From the cell containing the given text, extract its center point as (X, Y) coordinate. 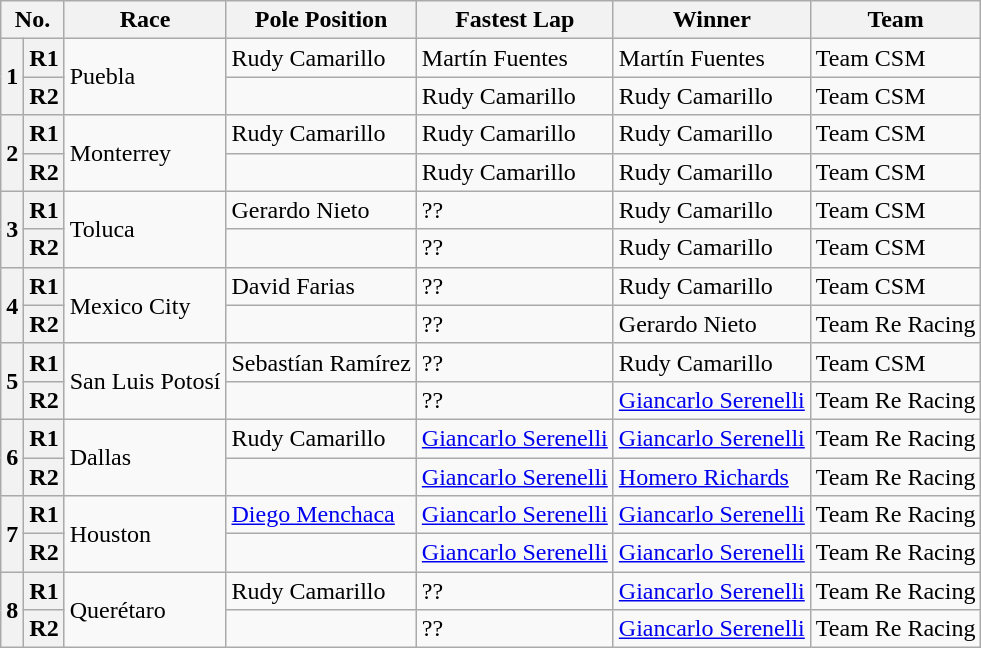
Houston (145, 534)
Winner (712, 20)
Diego Menchaca (321, 515)
Toluca (145, 229)
Querétaro (145, 610)
3 (12, 229)
Race (145, 20)
Sebastían Ramírez (321, 362)
Mexico City (145, 305)
1 (12, 77)
Dallas (145, 457)
Team (896, 20)
Fastest Lap (514, 20)
7 (12, 534)
David Farias (321, 286)
Pole Position (321, 20)
Homero Richards (712, 477)
San Luis Potosí (145, 381)
5 (12, 381)
6 (12, 457)
Puebla (145, 77)
8 (12, 610)
4 (12, 305)
No. (32, 20)
Monterrey (145, 153)
2 (12, 153)
